Find where the given text appears and provide that cell's center as (X, Y) coordinate. 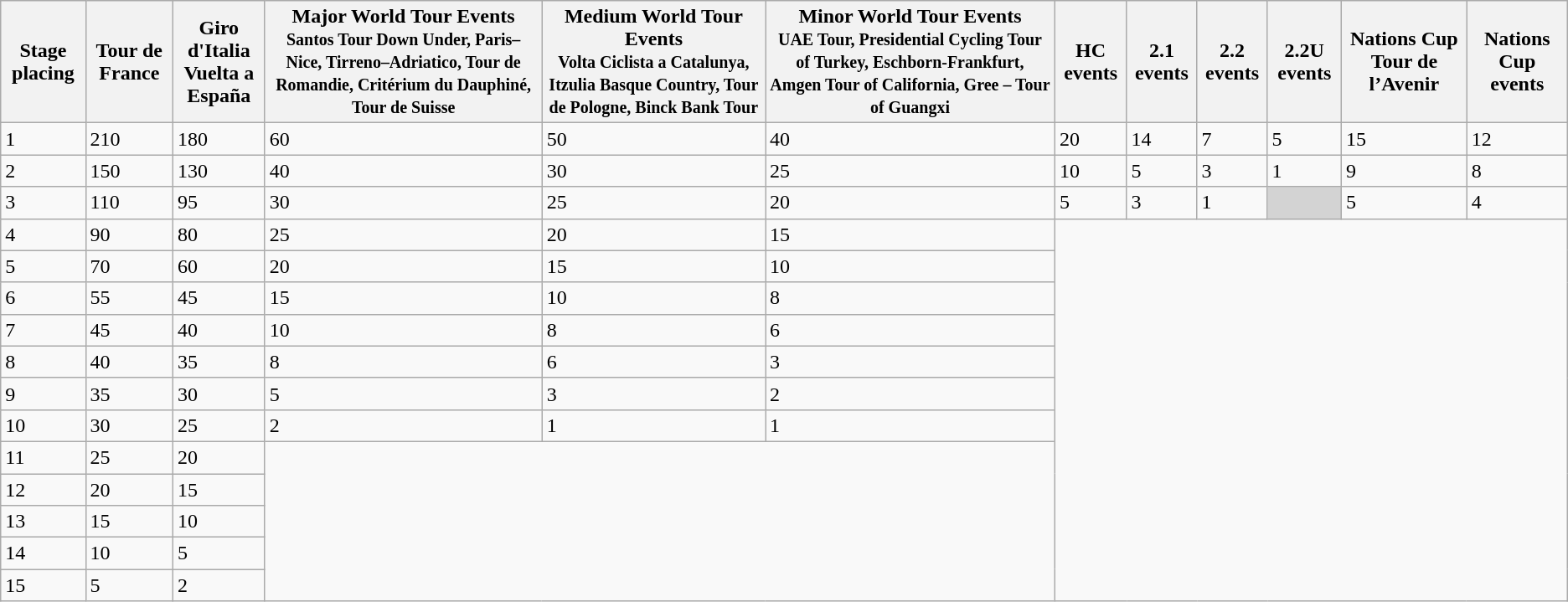
Major World Tour Events Santos Tour Down Under, Paris–Nice, Tirreno–Adriatico, Tour de Romandie, Critérium du Dauphiné, Tour de Suisse (404, 62)
95 (219, 203)
Minor World Tour Events UAE Tour, Presidential Cycling Tour of Turkey, Eschborn-Frankfurt, Amgen Tour of California, Gree – Tour of Guangxi (910, 62)
Nations Cup events (1517, 62)
210 (129, 139)
55 (129, 298)
HC events (1091, 62)
130 (219, 171)
Giro d'ItaliaVuelta a España (219, 62)
2.2 events (1232, 62)
2.2U events (1304, 62)
11 (44, 457)
180 (219, 139)
110 (129, 203)
Medium World Tour Events Volta Ciclista a Catalunya, Itzulia Basque Country, Tour de Pologne, Binck Bank Tour (653, 62)
90 (129, 234)
Stage placing (44, 62)
50 (653, 139)
2.1 events (1162, 62)
Nations Cup Tour de l’Avenir (1404, 62)
70 (129, 266)
Tour de France (129, 62)
13 (44, 522)
150 (129, 171)
80 (219, 234)
